Output the [x, y] coordinate of the center of the cell containing the given text.  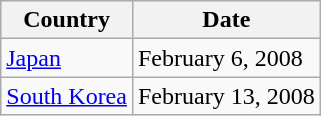
February 6, 2008 [226, 58]
Japan [67, 58]
Country [67, 20]
Date [226, 20]
February 13, 2008 [226, 96]
South Korea [67, 96]
